Provide the (x, y) coordinate of the cell's center where the given text is located.  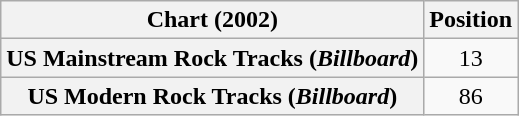
13 (471, 58)
Chart (2002) (212, 20)
86 (471, 96)
US Mainstream Rock Tracks (Billboard) (212, 58)
US Modern Rock Tracks (Billboard) (212, 96)
Position (471, 20)
